Search for the cell housing the specified text and yield its (x, y) center coordinate. 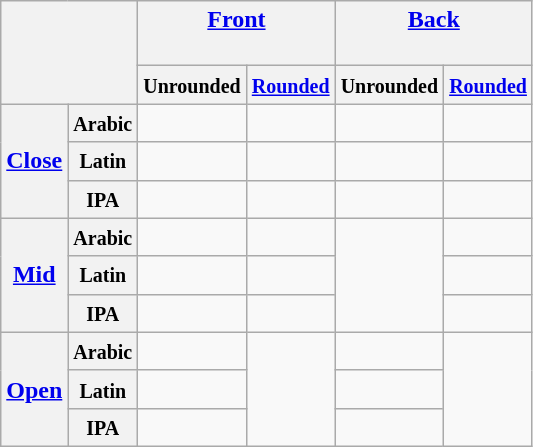
Close (34, 161)
Open (34, 389)
Back (434, 34)
Front (236, 34)
Mid (34, 275)
